Capture the cell that displays the provided text and extract its [X, Y] central coordinate. 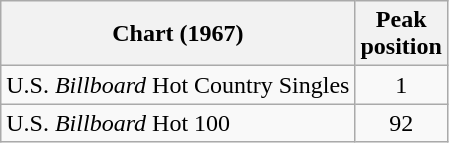
Chart (1967) [178, 34]
U.S. Billboard Hot 100 [178, 123]
Peakposition [401, 34]
1 [401, 85]
U.S. Billboard Hot Country Singles [178, 85]
92 [401, 123]
